Output the [X, Y] coordinate of the center of the cell containing the given text.  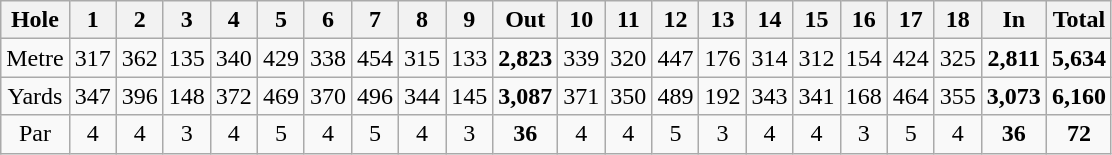
2 [140, 20]
325 [958, 58]
Par [35, 134]
148 [186, 96]
340 [234, 58]
Out [526, 20]
371 [582, 96]
312 [816, 58]
6,160 [1078, 96]
Metre [35, 58]
In [1014, 20]
Hole [35, 20]
396 [140, 96]
314 [770, 58]
192 [722, 96]
317 [92, 58]
135 [186, 58]
10 [582, 20]
362 [140, 58]
315 [422, 58]
5,634 [1078, 58]
350 [628, 96]
447 [676, 58]
154 [864, 58]
489 [676, 96]
72 [1078, 134]
355 [958, 96]
372 [234, 96]
12 [676, 20]
16 [864, 20]
469 [280, 96]
8 [422, 20]
3,073 [1014, 96]
11 [628, 20]
17 [910, 20]
464 [910, 96]
14 [770, 20]
133 [470, 58]
2,823 [526, 58]
7 [374, 20]
424 [910, 58]
429 [280, 58]
Total [1078, 20]
13 [722, 20]
343 [770, 96]
347 [92, 96]
3,087 [526, 96]
344 [422, 96]
454 [374, 58]
2,811 [1014, 58]
338 [328, 58]
168 [864, 96]
6 [328, 20]
341 [816, 96]
Yards [35, 96]
339 [582, 58]
496 [374, 96]
320 [628, 58]
9 [470, 20]
145 [470, 96]
1 [92, 20]
18 [958, 20]
15 [816, 20]
370 [328, 96]
176 [722, 58]
